Extract the [x, y] coordinate from the center of the cell holding the provided text.  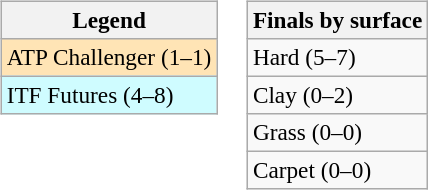
Finals by surface [337, 20]
ATP Challenger (1–1) [108, 57]
Hard (5–7) [337, 57]
Clay (0–2) [337, 95]
Legend [108, 20]
Carpet (0–0) [337, 171]
ITF Futures (4–8) [108, 95]
Grass (0–0) [337, 133]
